Search for the cell housing the specified text and yield its (X, Y) center coordinate. 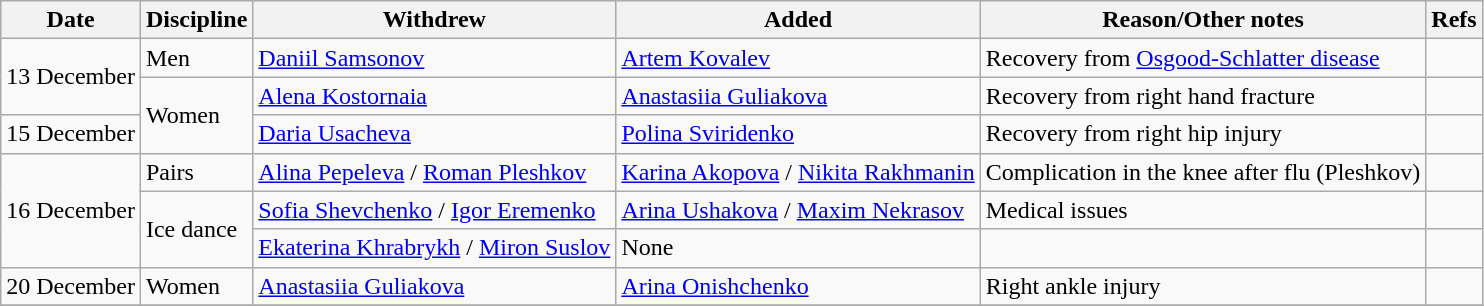
Polina Sviridenko (798, 134)
Artem Kovalev (798, 58)
16 December (71, 210)
Recovery from right hip injury (1203, 134)
Refs (1454, 20)
Ice dance (196, 229)
Daria Usacheva (434, 134)
Karina Akopova / Nikita Rakhmanin (798, 172)
Right ankle injury (1203, 286)
20 December (71, 286)
Recovery from right hand fracture (1203, 96)
Men (196, 58)
Pairs (196, 172)
Ekaterina Khrabrykh / Miron Suslov (434, 248)
Arina Onishchenko (798, 286)
Date (71, 20)
Added (798, 20)
Recovery from Osgood-Schlatter disease (1203, 58)
Reason/Other notes (1203, 20)
Arina Ushakova / Maxim Nekrasov (798, 210)
Daniil Samsonov (434, 58)
None (798, 248)
Complication in the knee after flu (Pleshkov) (1203, 172)
Medical issues (1203, 210)
13 December (71, 77)
Discipline (196, 20)
Alina Pepeleva / Roman Pleshkov (434, 172)
Alena Kostornaia (434, 96)
Withdrew (434, 20)
15 December (71, 134)
Sofia Shevchenko / Igor Eremenko (434, 210)
